Scan for the cell matching the given text and deliver its (X, Y) coordinate at center. 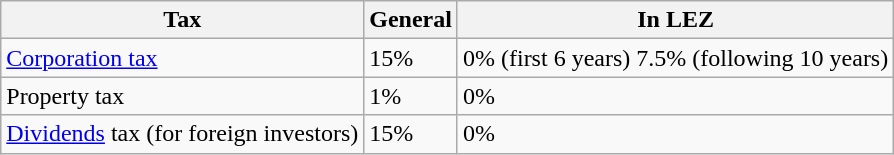
Tax (182, 20)
In LEZ (675, 20)
Property tax (182, 96)
Dividends tax (for foreign investors) (182, 134)
1% (411, 96)
0% (first 6 years) 7.5% (following 10 years) (675, 58)
Corporation tax (182, 58)
General (411, 20)
